Return the (X, Y) coordinate for the center point of the cell that contains the specified text.  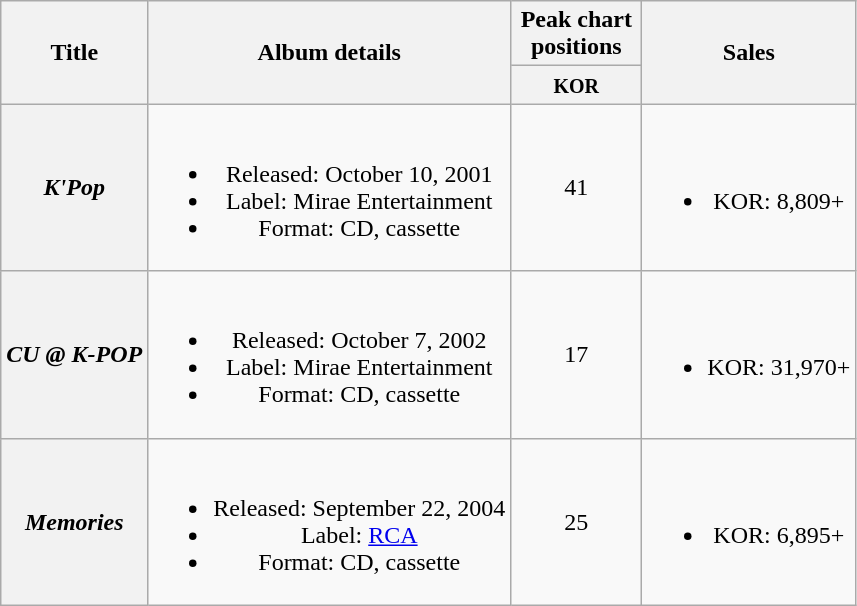
25 (576, 522)
Released: September 22, 2004Label: RCAFormat: CD, cassette (330, 522)
CU @ K-POP (74, 354)
Released: October 10, 2001Label: Mirae EntertainmentFormat: CD, cassette (330, 188)
KOR: 6,895+ (749, 522)
KOR: 31,970+ (749, 354)
Sales (749, 52)
Memories (74, 522)
41 (576, 188)
Album details (330, 52)
Title (74, 52)
K'Pop (74, 188)
Peak chart positions (576, 34)
17 (576, 354)
KOR (576, 85)
KOR: 8,809+ (749, 188)
Released: October 7, 2002Label: Mirae EntertainmentFormat: CD, cassette (330, 354)
